Return (X, Y) of the center of cell containing provided text 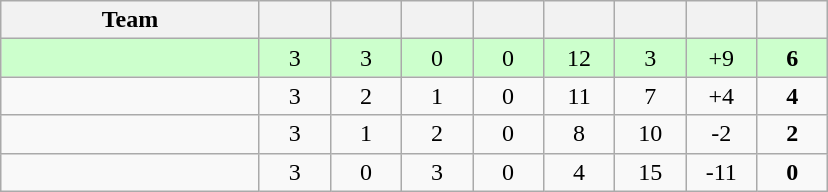
15 (650, 172)
10 (650, 134)
6 (792, 58)
8 (580, 134)
-11 (722, 172)
7 (650, 96)
+9 (722, 58)
11 (580, 96)
Team (130, 20)
-2 (722, 134)
+4 (722, 96)
12 (580, 58)
